Locate the cell with the specified text and output its (X, Y) center coordinate. 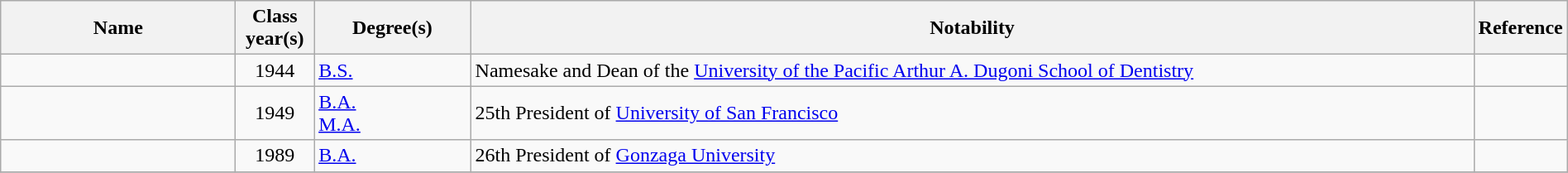
1989 (275, 156)
Notability (973, 28)
Degree(s) (392, 28)
Namesake and Dean of the University of the Pacific Arthur A. Dugoni School of Dentistry (973, 70)
Class year(s) (275, 28)
25th President of University of San Francisco (973, 113)
1949 (275, 113)
B.A. (392, 156)
B.S. (392, 70)
26th President of Gonzaga University (973, 156)
B.A.M.A. (392, 113)
1944 (275, 70)
Name (118, 28)
Reference (1520, 28)
